Return [X, Y] of the center of cell containing provided text 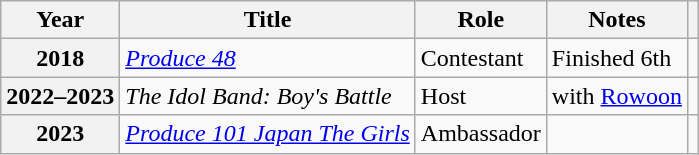
2022–2023 [60, 96]
Produce 101 Japan The Girls [268, 134]
Year [60, 20]
Role [480, 20]
Contestant [480, 58]
Title [268, 20]
with Rowoon [616, 96]
2018 [60, 58]
Ambassador [480, 134]
Finished 6th [616, 58]
2023 [60, 134]
Host [480, 96]
Produce 48 [268, 58]
The Idol Band: Boy's Battle [268, 96]
Notes [616, 20]
